Determine the [X, Y] coordinate at the center of the cell enclosing the given text.  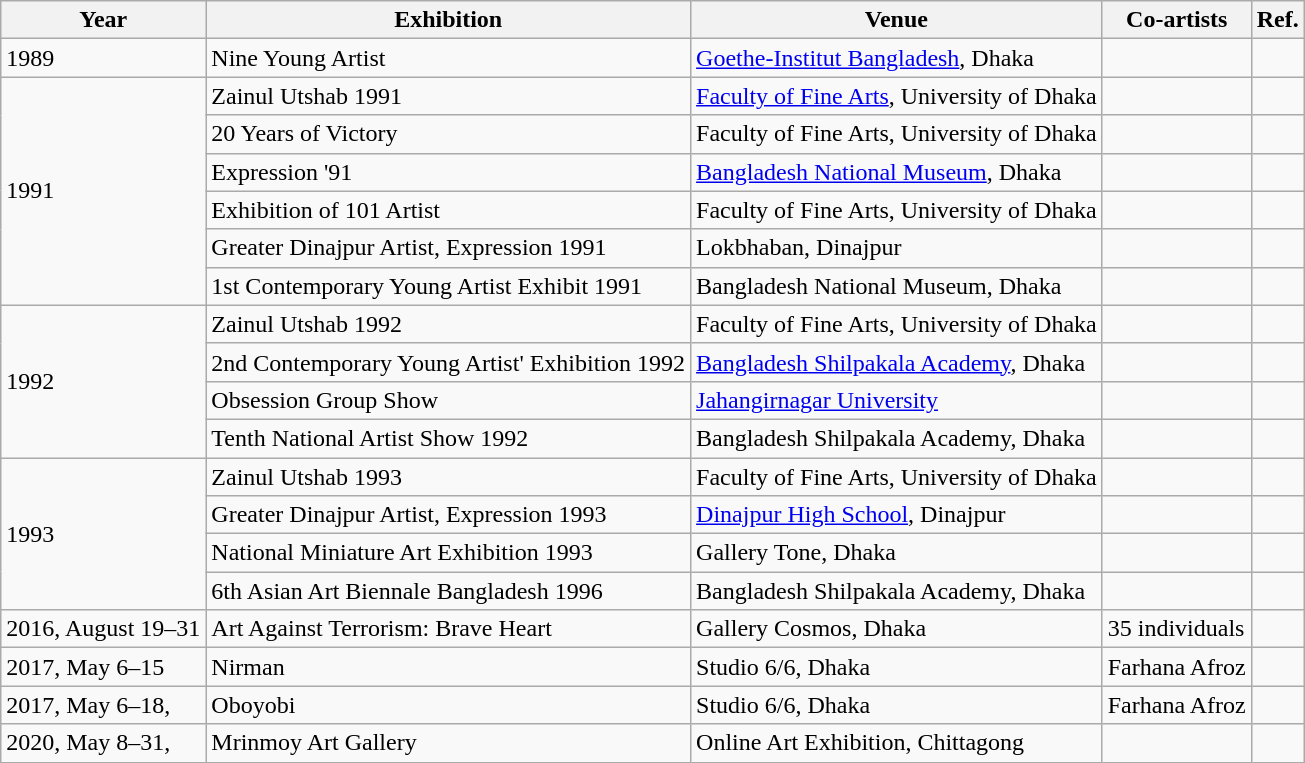
Online Art Exhibition, Chittagong [897, 743]
Exhibition of 101 Artist [448, 210]
Greater Dinajpur Artist, Expression 1991 [448, 248]
2017, May 6–15 [104, 667]
1991 [104, 191]
Greater Dinajpur Artist, Expression 1993 [448, 515]
35 individuals [1176, 629]
Goethe-Institut Bangladesh, Dhaka [897, 58]
Year [104, 20]
1993 [104, 534]
Exhibition [448, 20]
1st Contemporary Young Artist Exhibit 1991 [448, 286]
National Miniature Art Exhibition 1993 [448, 553]
2nd Contemporary Young Artist' Exhibition 1992 [448, 362]
Zainul Utshab 1991 [448, 96]
Oboyobi [448, 705]
Dinajpur High School, Dinajpur [897, 515]
Co-artists [1176, 20]
Tenth National Artist Show 1992 [448, 438]
2017, May 6–18, [104, 705]
20 Years of Victory [448, 134]
Obsession Group Show [448, 400]
Gallery Tone, Dhaka [897, 553]
Mrinmoy Art Gallery [448, 743]
1992 [104, 381]
Nine Young Artist [448, 58]
2020, May 8–31, [104, 743]
Gallery Cosmos, Dhaka [897, 629]
Nirman [448, 667]
Expression '91 [448, 172]
6th Asian Art Biennale Bangladesh 1996 [448, 591]
Lokbhaban, Dinajpur [897, 248]
Jahangirnagar University [897, 400]
Ref. [1278, 20]
1989 [104, 58]
Zainul Utshab 1993 [448, 477]
Art Against Terrorism: Brave Heart [448, 629]
Zainul Utshab 1992 [448, 324]
Venue [897, 20]
2016, August 19–31 [104, 629]
